Output the (X, Y) coordinate of the center of the cell containing the given text.  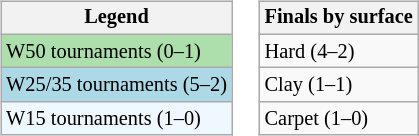
Clay (1–1) (339, 85)
Legend (116, 18)
Finals by surface (339, 18)
W15 tournaments (1–0) (116, 119)
Hard (4–2) (339, 51)
Carpet (1–0) (339, 119)
W50 tournaments (0–1) (116, 51)
W25/35 tournaments (5–2) (116, 85)
